Detect which cell encompasses the target text, then output its [x, y] center coordinate. 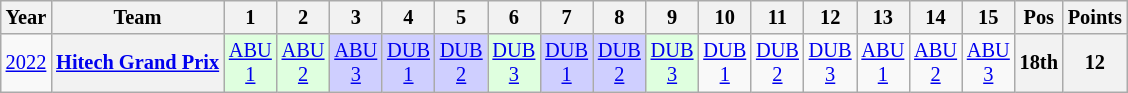
Year [26, 17]
18th [1039, 63]
4 [408, 17]
1 [250, 17]
7 [566, 17]
2022 [26, 63]
10 [724, 17]
8 [620, 17]
2 [304, 17]
6 [514, 17]
Hitech Grand Prix [138, 63]
13 [882, 17]
5 [462, 17]
14 [936, 17]
9 [672, 17]
Pos [1039, 17]
Team [138, 17]
Points [1095, 17]
15 [988, 17]
11 [778, 17]
3 [356, 17]
